Scan for the cell matching the given text and deliver its (x, y) coordinate at center. 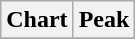
Chart (37, 20)
Peak (104, 20)
